Locate the cell with the specified text and output its (X, Y) center coordinate. 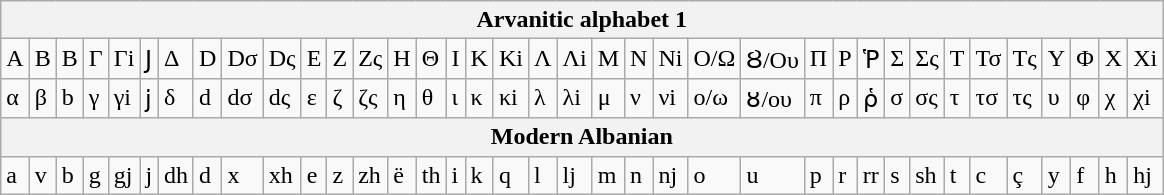
φ (1086, 98)
e (314, 175)
u (772, 175)
sh (928, 175)
Τς (1024, 59)
Ε (314, 59)
ῥ (871, 98)
δ (176, 98)
D (207, 59)
η (402, 98)
τς (1024, 98)
Ῥ (871, 59)
ȣ/ου (772, 98)
gj (124, 175)
Γ (96, 59)
χi (1146, 98)
ρ (845, 98)
Λ (542, 59)
ζς (370, 98)
ν (639, 98)
Κi (510, 59)
r (845, 175)
τ (957, 98)
Κ (479, 59)
dh (176, 175)
π (818, 98)
ε (314, 98)
dς (282, 98)
g (96, 175)
nj (670, 175)
k (479, 175)
ο/ω (714, 98)
lj (574, 175)
Η (402, 59)
Dσ (242, 59)
Ϳ (150, 59)
rr (871, 175)
ζ (340, 98)
χ (1113, 98)
x (242, 175)
z (340, 175)
Ι (456, 59)
Σς (928, 59)
Τσ (988, 59)
Β (42, 59)
l (542, 175)
s (898, 175)
Ο/Ω (714, 59)
κ (479, 98)
Λi (574, 59)
m (608, 175)
a (15, 175)
dσ (242, 98)
λ (542, 98)
Μ (608, 59)
Α (15, 59)
νi (670, 98)
σς (928, 98)
Υ (1056, 59)
o (714, 175)
γ (96, 98)
γi (124, 98)
μ (608, 98)
Δ (176, 59)
Θ (431, 59)
σ (898, 98)
i (456, 175)
Dς (282, 59)
n (639, 175)
h (1113, 175)
Ζς (370, 59)
zh (370, 175)
θ (431, 98)
Ζ (340, 59)
p (818, 175)
Arvanitic alphabet 1 (582, 20)
ι (456, 98)
t (957, 175)
β (42, 98)
ç (1024, 175)
Ρ (845, 59)
Τ (957, 59)
λi (574, 98)
Νi (670, 59)
B (70, 59)
q (510, 175)
Χi (1146, 59)
Modern Albanian (582, 137)
Φ (1086, 59)
v (42, 175)
c (988, 175)
ϳ (150, 98)
th (431, 175)
xh (282, 175)
υ (1056, 98)
Π (818, 59)
Χ (1113, 59)
Ν (639, 59)
Ȣ/Ου (772, 59)
y (1056, 175)
τσ (988, 98)
hj (1146, 175)
j (150, 175)
Σ (898, 59)
ë (402, 175)
κi (510, 98)
α (15, 98)
Γi (124, 59)
f (1086, 175)
